Determine the [x, y] coordinate at the center of the cell enclosing the given text.  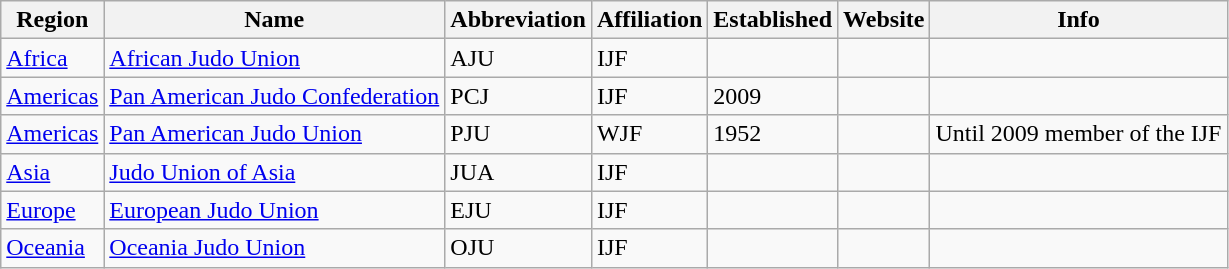
JUA [518, 172]
WJF [649, 134]
Affiliation [649, 20]
Website [884, 20]
Africa [52, 58]
Oceania Judo Union [274, 248]
PCJ [518, 96]
Europe [52, 210]
Until 2009 member of the IJF [1078, 134]
AJU [518, 58]
1952 [773, 134]
African Judo Union [274, 58]
PJU [518, 134]
Info [1078, 20]
Pan American Judo Confederation [274, 96]
2009 [773, 96]
Established [773, 20]
Asia [52, 172]
European Judo Union [274, 210]
EJU [518, 210]
Pan American Judo Union [274, 134]
Name [274, 20]
Judo Union of Asia [274, 172]
OJU [518, 248]
Oceania [52, 248]
Abbreviation [518, 20]
Region [52, 20]
